Return (x, y) of the center of cell containing provided text 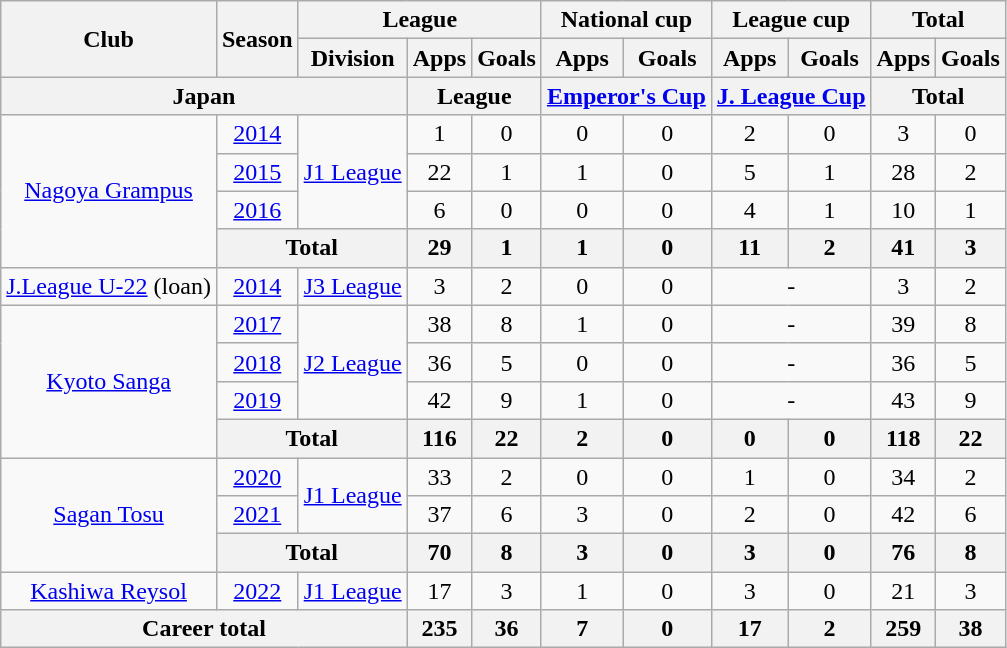
Kyoto Sanga (109, 381)
National cup (626, 20)
2017 (257, 324)
11 (750, 248)
2015 (257, 172)
2016 (257, 210)
34 (903, 477)
Season (257, 39)
41 (903, 248)
League cup (791, 20)
Emperor's Cup (626, 96)
28 (903, 172)
2019 (257, 400)
7 (582, 629)
J. League Cup (791, 96)
Japan (204, 96)
10 (903, 210)
2018 (257, 362)
76 (903, 553)
Nagoya Grampus (109, 191)
235 (439, 629)
2021 (257, 515)
J3 League (352, 286)
2022 (257, 591)
259 (903, 629)
21 (903, 591)
70 (439, 553)
39 (903, 324)
4 (750, 210)
118 (903, 438)
J2 League (352, 362)
J.League U-22 (loan) (109, 286)
Division (352, 58)
2020 (257, 477)
Career total (204, 629)
116 (439, 438)
Sagan Tosu (109, 515)
Club (109, 39)
43 (903, 400)
33 (439, 477)
29 (439, 248)
37 (439, 515)
Kashiwa Reysol (109, 591)
